Locate the cell with the specified text and output its [x, y] center coordinate. 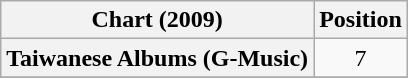
Chart (2009) [158, 20]
7 [361, 58]
Taiwanese Albums (G-Music) [158, 58]
Position [361, 20]
